Search for the cell housing the specified text and yield its (x, y) center coordinate. 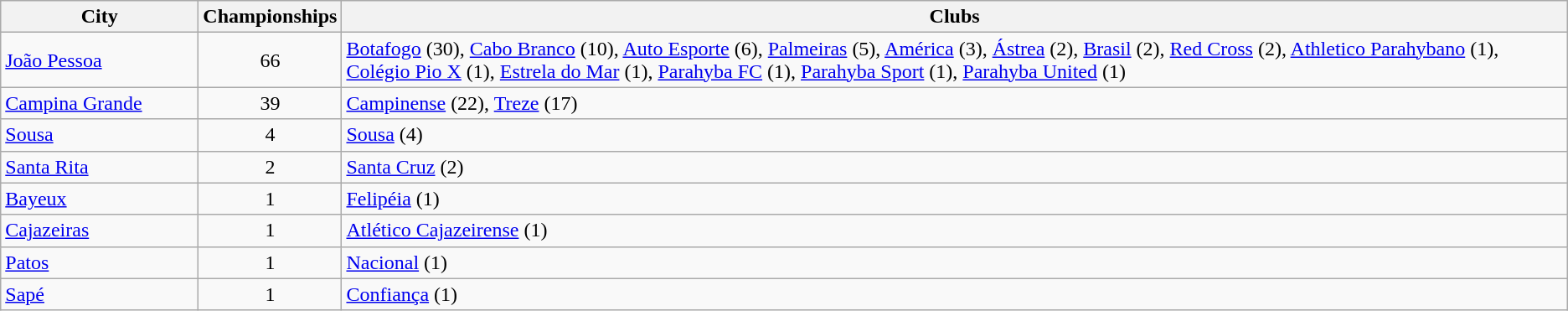
Confiança (1) (955, 294)
Championships (270, 17)
João Pessoa (100, 60)
Santa Rita (100, 167)
Bayeux (100, 199)
Sousa (4) (955, 135)
Patos (100, 262)
Clubs (955, 17)
Campina Grande (100, 103)
Cajazeiras (100, 231)
Sousa (100, 135)
Atlético Cajazeirense (1) (955, 231)
4 (270, 135)
Santa Cruz (2) (955, 167)
2 (270, 167)
Felipéia (1) (955, 199)
39 (270, 103)
Sapé (100, 294)
Campinense (22), Treze (17) (955, 103)
66 (270, 60)
Nacional (1) (955, 262)
City (100, 17)
